Capture the cell that displays the provided text and extract its (x, y) central coordinate. 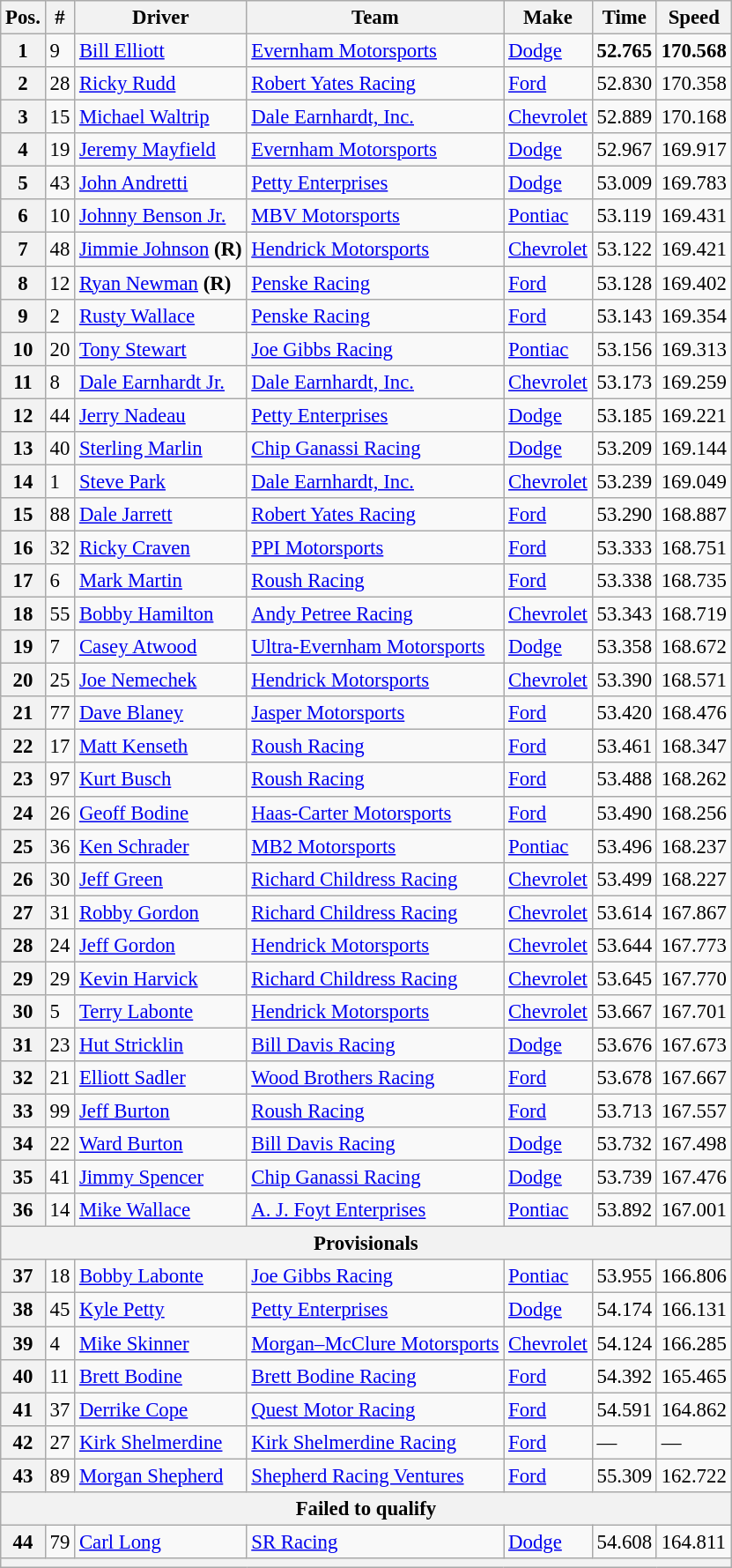
Brett Bodine Racing (375, 1376)
16 (23, 547)
169.421 (694, 249)
168.887 (694, 515)
39 (23, 1343)
Bobby Hamilton (160, 614)
Kurt Busch (160, 780)
Dave Blaney (160, 713)
Team (375, 18)
Provisionals (366, 1244)
Ricky Craven (160, 547)
169.313 (694, 349)
52.765 (624, 51)
169.259 (694, 382)
53.156 (624, 349)
Dale Earnhardt Jr. (160, 382)
168.256 (694, 813)
53.338 (624, 581)
53.645 (624, 978)
53.678 (624, 1078)
Carl Long (160, 1542)
Mike Skinner (160, 1343)
167.867 (694, 912)
54.392 (624, 1376)
Kyle Petty (160, 1310)
169.144 (694, 449)
Michael Waltrip (160, 117)
Jimmie Johnson (R) (160, 249)
Hut Stricklin (160, 1044)
168.237 (694, 846)
99 (60, 1111)
Rusty Wallace (160, 316)
168.476 (694, 713)
Kevin Harvick (160, 978)
Pos. (23, 18)
53.955 (624, 1277)
169.431 (694, 216)
88 (60, 515)
166.285 (694, 1343)
169.221 (694, 415)
Casey Atwood (160, 647)
Ryan Newman (R) (160, 283)
Shepherd Racing Ventures (375, 1475)
Ken Schrader (160, 846)
45 (60, 1310)
13 (23, 449)
A. J. Foyt Enterprises (375, 1210)
Terry Labonte (160, 1012)
Robby Gordon (160, 912)
77 (60, 713)
54.608 (624, 1542)
55 (60, 614)
53.239 (624, 481)
167.498 (694, 1144)
Johnny Benson Jr. (160, 216)
53.343 (624, 614)
Ultra-Evernham Motorsports (375, 647)
54.124 (624, 1343)
Haas-Carter Motorsports (375, 813)
167.557 (694, 1111)
Ward Burton (160, 1144)
53.739 (624, 1178)
166.806 (694, 1277)
162.722 (694, 1475)
169.783 (694, 183)
53.644 (624, 946)
52.889 (624, 117)
Matt Kenseth (160, 747)
53.461 (624, 747)
167.001 (694, 1210)
Make (548, 18)
53.358 (624, 647)
170.168 (694, 117)
Morgan Shepherd (160, 1475)
34 (23, 1144)
Joe Nemechek (160, 680)
Jasper Motorsports (375, 713)
53.143 (624, 316)
168.719 (694, 614)
53.333 (624, 547)
167.770 (694, 978)
Jeremy Mayfield (160, 150)
168.227 (694, 879)
John Andretti (160, 183)
Wood Brothers Racing (375, 1078)
168.672 (694, 647)
Ricky Rudd (160, 84)
3 (23, 117)
Dale Jarrett (160, 515)
Jeff Green (160, 879)
Bobby Labonte (160, 1277)
38 (23, 1310)
Jimmy Spencer (160, 1178)
53.676 (624, 1044)
53.732 (624, 1144)
42 (23, 1442)
53.614 (624, 912)
168.347 (694, 747)
168.735 (694, 581)
Tony Stewart (160, 349)
Mike Wallace (160, 1210)
165.465 (694, 1376)
53.122 (624, 249)
Kirk Shelmerdine Racing (375, 1442)
53.390 (624, 680)
97 (60, 780)
Kirk Shelmerdine (160, 1442)
169.917 (694, 150)
170.568 (694, 51)
53.185 (624, 415)
48 (60, 249)
169.402 (694, 283)
53.496 (624, 846)
54.174 (624, 1310)
53.488 (624, 780)
89 (60, 1475)
53.499 (624, 879)
Steve Park (160, 481)
52.830 (624, 84)
167.701 (694, 1012)
33 (23, 1111)
53.420 (624, 713)
Failed to qualify (366, 1509)
166.131 (694, 1310)
Jerry Nadeau (160, 415)
Andy Petree Racing (375, 614)
53.667 (624, 1012)
Morgan–McClure Motorsports (375, 1343)
55.309 (624, 1475)
168.262 (694, 780)
167.673 (694, 1044)
Elliott Sadler (160, 1078)
Sterling Marlin (160, 449)
53.173 (624, 382)
169.049 (694, 481)
167.476 (694, 1178)
164.862 (694, 1409)
79 (60, 1542)
53.290 (624, 515)
53.009 (624, 183)
53.128 (624, 283)
Driver (160, 18)
169.354 (694, 316)
MBV Motorsports (375, 216)
54.591 (624, 1409)
52.967 (624, 150)
Speed (694, 18)
170.358 (694, 84)
53.892 (624, 1210)
Mark Martin (160, 581)
167.667 (694, 1078)
53.713 (624, 1111)
53.119 (624, 216)
53.209 (624, 449)
168.571 (694, 680)
167.773 (694, 946)
164.811 (694, 1542)
# (60, 18)
Jeff Gordon (160, 946)
35 (23, 1178)
Jeff Burton (160, 1111)
MB2 Motorsports (375, 846)
Time (624, 18)
Derrike Cope (160, 1409)
Bill Elliott (160, 51)
PPI Motorsports (375, 547)
Brett Bodine (160, 1376)
SR Racing (375, 1542)
Quest Motor Racing (375, 1409)
Geoff Bodine (160, 813)
168.751 (694, 547)
53.490 (624, 813)
